Scan for the cell matching the given text and deliver its [x, y] coordinate at center. 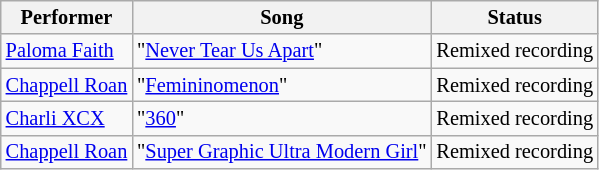
Charli XCX [66, 118]
Paloma Faith [66, 51]
Status [514, 17]
Performer [66, 17]
"Femininomenon" [282, 85]
"Never Tear Us Apart" [282, 51]
Song [282, 17]
"360" [282, 118]
"Super Graphic Ultra Modern Girl" [282, 152]
